Pinpoint the cell where the given text exists, returning its [X, Y] midpoint coordinate. 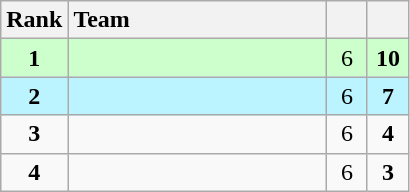
Rank [34, 20]
Team [198, 20]
10 [388, 58]
2 [34, 96]
7 [388, 96]
1 [34, 58]
